Search for the cell housing the specified text and yield its [X, Y] center coordinate. 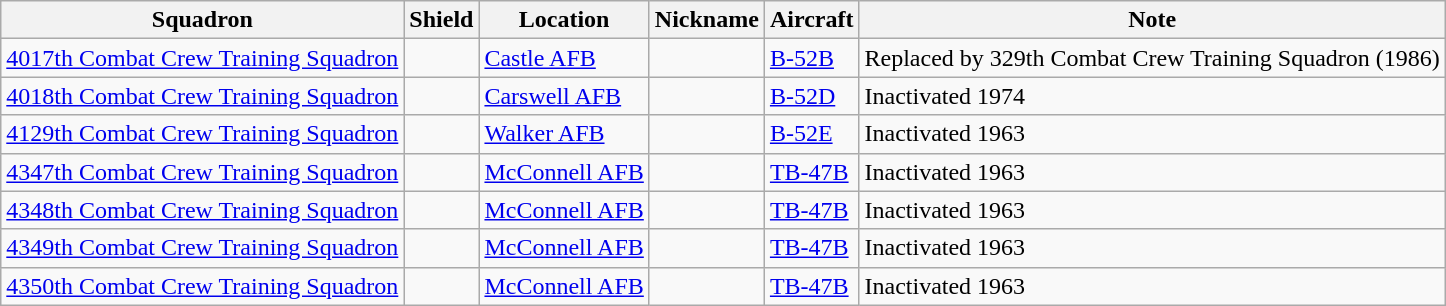
Aircraft [812, 20]
4348th Combat Crew Training Squadron [202, 210]
4129th Combat Crew Training Squadron [202, 134]
4017th Combat Crew Training Squadron [202, 58]
B-52D [812, 96]
4347th Combat Crew Training Squadron [202, 172]
Shield [442, 20]
B-52E [812, 134]
Walker AFB [564, 134]
Note [1152, 20]
B-52B [812, 58]
4018th Combat Crew Training Squadron [202, 96]
Location [564, 20]
Castle AFB [564, 58]
Nickname [706, 20]
Squadron [202, 20]
Replaced by 329th Combat Crew Training Squadron (1986) [1152, 58]
Carswell AFB [564, 96]
Inactivated 1974 [1152, 96]
4349th Combat Crew Training Squadron [202, 248]
4350th Combat Crew Training Squadron [202, 286]
